Return (x, y) of the center of cell containing provided text 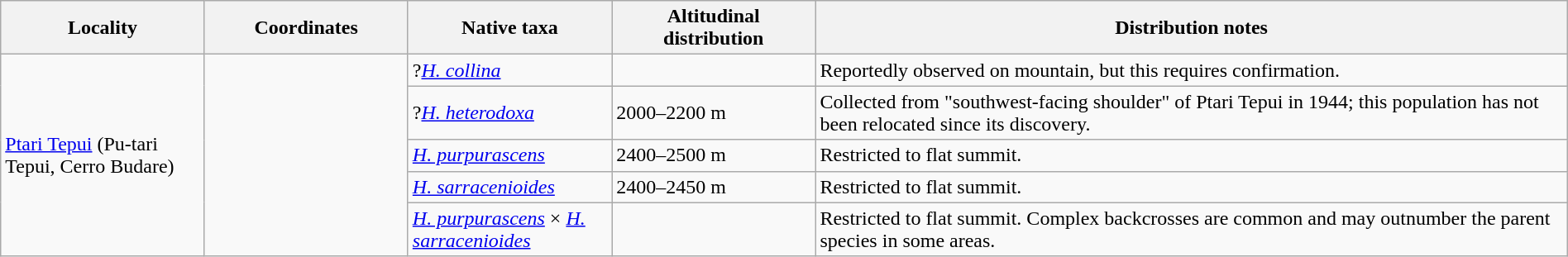
Reportedly observed on mountain, but this requires confirmation. (1191, 70)
Native taxa (509, 28)
Restricted to flat summit. Complex backcrosses are common and may outnumber the parent species in some areas. (1191, 230)
Altitudinal distribution (714, 28)
2400–2500 m (714, 155)
2000–2200 m (714, 112)
?H. collina (509, 70)
Collected from "southwest-facing shoulder" of Ptari Tepui in 1944; this population has not been relocated since its discovery. (1191, 112)
H. sarracenioides (509, 187)
Locality (103, 28)
Ptari Tepui (Pu-tari Tepui, Cerro Budare) (103, 155)
?H. heterodoxa (509, 112)
Distribution notes (1191, 28)
Coordinates (306, 28)
2400–2450 m (714, 187)
H. purpurascens (509, 155)
H. purpurascens × H. sarracenioides (509, 230)
